Determine the [x, y] coordinate at the center of the cell enclosing the given text.  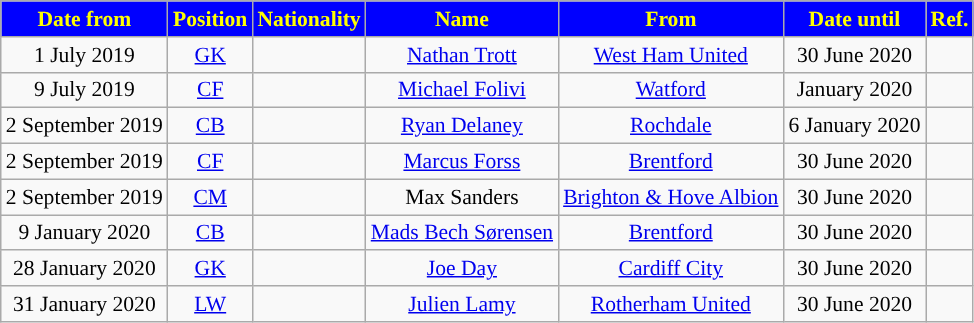
Joe Day [462, 269]
Rotherham United [670, 304]
From [670, 19]
6 January 2020 [854, 126]
Marcus Forss [462, 162]
Position [210, 19]
Max Sanders [462, 197]
West Ham United [670, 55]
9 January 2020 [84, 233]
Nationality [308, 19]
Date from [84, 19]
Julien Lamy [462, 304]
Cardiff City [670, 269]
Rochdale [670, 126]
1 July 2019 [84, 55]
Watford [670, 90]
Brighton & Hove Albion [670, 197]
January 2020 [854, 90]
28 January 2020 [84, 269]
Ryan Delaney [462, 126]
Date until [854, 19]
CM [210, 197]
9 July 2019 [84, 90]
Name [462, 19]
31 January 2020 [84, 304]
Nathan Trott [462, 55]
Michael Folivi [462, 90]
Ref. [950, 19]
LW [210, 304]
Mads Bech Sørensen [462, 233]
